Detect which cell encompasses the target text, then output its (x, y) center coordinate. 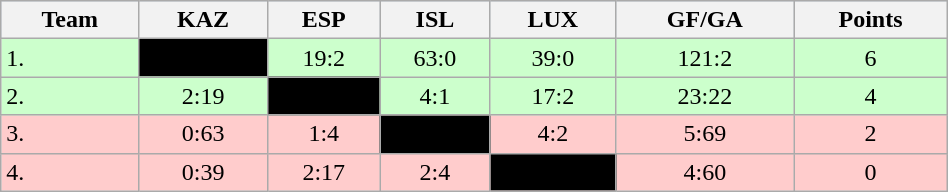
0:39 (204, 172)
4 (870, 96)
39:0 (553, 58)
KAZ (204, 20)
1:4 (324, 134)
4. (70, 172)
4:60 (705, 172)
0 (870, 172)
2:4 (435, 172)
2. (70, 96)
19:2 (324, 58)
121:2 (705, 58)
63:0 (435, 58)
4:1 (435, 96)
Team (70, 20)
ESP (324, 20)
LUX (553, 20)
5:69 (705, 134)
23:22 (705, 96)
2 (870, 134)
2:17 (324, 172)
4:2 (553, 134)
Points (870, 20)
ISL (435, 20)
1. (70, 58)
0:63 (204, 134)
GF/GA (705, 20)
2:19 (204, 96)
6 (870, 58)
17:2 (553, 96)
3. (70, 134)
